Detect which cell encompasses the target text, then output its [X, Y] center coordinate. 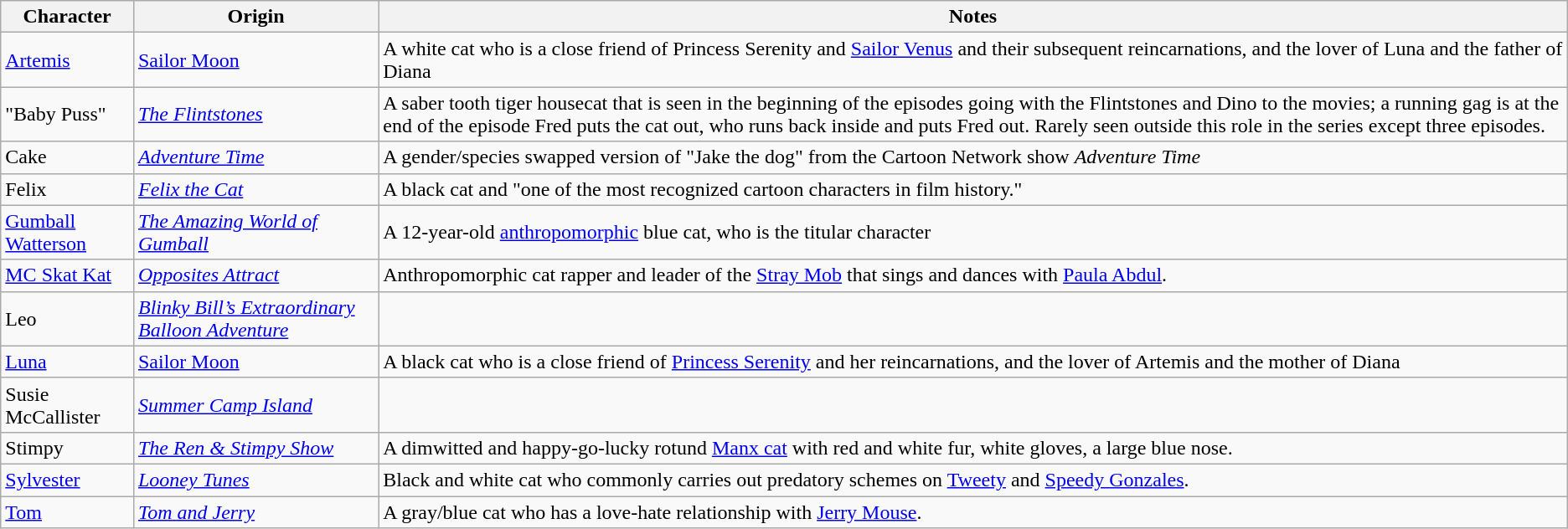
A black cat and "one of the most recognized cartoon characters in film history." [973, 189]
Adventure Time [255, 157]
Blinky Bill’s Extraordinary Balloon Adventure [255, 318]
The Amazing World of Gumball [255, 233]
A 12-year-old anthropomorphic blue cat, who is the titular character [973, 233]
Felix the Cat [255, 189]
Stimpy [67, 448]
The Flintstones [255, 114]
Susie McCallister [67, 405]
A black cat who is a close friend of Princess Serenity and her reincarnations, and the lover of Artemis and the mother of Diana [973, 362]
Tom and Jerry [255, 511]
Anthropomorphic cat rapper and leader of the Stray Mob that sings and dances with Paula Abdul. [973, 275]
"Baby Puss" [67, 114]
The Ren & Stimpy Show [255, 448]
MC Skat Kat [67, 275]
Cake [67, 157]
Origin [255, 17]
Character [67, 17]
A dimwitted and happy-go-lucky rotund Manx cat with red and white fur, white gloves, a large blue nose. [973, 448]
Looney Tunes [255, 480]
Leo [67, 318]
Black and white cat who commonly carries out predatory schemes on Tweety and Speedy Gonzales. [973, 480]
A gray/blue cat who has a love-hate relationship with Jerry Mouse. [973, 511]
Artemis [67, 60]
Luna [67, 362]
Gumball Watterson [67, 233]
Opposites Attract [255, 275]
Sylvester [67, 480]
Felix [67, 189]
A gender/species swapped version of "Jake the dog" from the Cartoon Network show Adventure Time [973, 157]
Summer Camp Island [255, 405]
Notes [973, 17]
Tom [67, 511]
